Return [X, Y] of the center of cell containing provided text 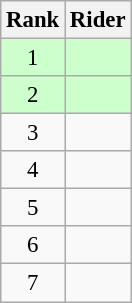
7 [33, 283]
3 [33, 133]
5 [33, 208]
4 [33, 170]
Rider [98, 20]
6 [33, 245]
1 [33, 58]
Rank [33, 20]
2 [33, 95]
